Provide the (X, Y) coordinate of the cell's center where the given text is located.  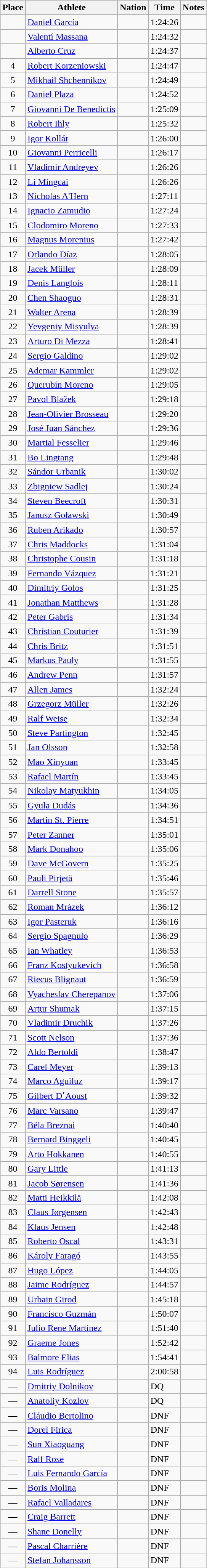
1:31:57 (164, 675)
1:35:01 (164, 834)
Christophe Cousin (71, 559)
1:24:49 (164, 80)
1:37:06 (164, 994)
Sándor Urbanik (71, 472)
1:41:13 (164, 1169)
Gary Little (71, 1169)
Roberto Oscal (71, 1241)
1:36:29 (164, 936)
1:35:25 (164, 863)
37 (13, 544)
1:29:05 (164, 385)
88 (13, 1285)
Ian Whatley (71, 951)
Julio Rene Martínez (71, 1328)
1:32:34 (164, 718)
59 (13, 863)
1:31:18 (164, 559)
Ignacio Zamudio (71, 211)
1:25:09 (164, 109)
51 (13, 747)
20 (13, 298)
Place (13, 8)
Arturo Di Mezza (71, 341)
Marco Aguiluz (71, 1081)
40 (13, 588)
43 (13, 631)
1:37:26 (164, 1023)
1:37:15 (164, 1008)
Janusz Goławski (71, 515)
Chris Maddocks (71, 544)
79 (13, 1154)
Nicholas A'Hern (71, 196)
Stefan Johansson (71, 1560)
Vladimir Druchik (71, 1023)
1:34:05 (164, 791)
53 (13, 776)
Valentí Massana (71, 37)
1:43:31 (164, 1241)
1:28:05 (164, 254)
46 (13, 675)
1:31:51 (164, 646)
Igor Kollár (71, 138)
55 (13, 805)
Robert Ihly (71, 123)
Peter Gabris (71, 617)
66 (13, 965)
Vladimir Andreyev (71, 167)
1:35:57 (164, 893)
Athlete (71, 8)
1:27:42 (164, 240)
75 (13, 1096)
Klaus Jensen (71, 1227)
Dimitriy Golos (71, 588)
1:36:58 (164, 965)
1:45:18 (164, 1299)
Pauli Pirjetä (71, 878)
1:29:20 (164, 414)
17 (13, 254)
Orlando Díaz (71, 254)
1:34:51 (164, 820)
Mark Donahoo (71, 849)
42 (13, 617)
Notes (194, 8)
1:44:57 (164, 1285)
12 (13, 182)
1:27:11 (164, 196)
1:31:34 (164, 617)
Time (164, 8)
90 (13, 1314)
Grzegorz Müller (71, 704)
73 (13, 1066)
Jean-Olivier Brosseau (71, 414)
64 (13, 936)
1:31:25 (164, 588)
1:26:00 (164, 138)
1:52:42 (164, 1343)
77 (13, 1125)
27 (13, 399)
1:28:11 (164, 283)
1:36:12 (164, 907)
44 (13, 646)
71 (13, 1037)
1:31:21 (164, 573)
89 (13, 1299)
60 (13, 878)
23 (13, 341)
7 (13, 109)
Clodomiro Moreno (71, 225)
22 (13, 327)
1:26:17 (164, 152)
Chen Shaoguo (71, 298)
1:51:40 (164, 1328)
Gilbert DʼAoust (71, 1096)
1:30:57 (164, 530)
1:35:46 (164, 878)
Rafael Valladares (71, 1502)
Craig Barrett (71, 1517)
1:42:08 (164, 1198)
Zbigniew Sadlej (71, 486)
Martial Fesselier (71, 443)
Dmitriy Dolnikov (71, 1386)
Béla Breznai (71, 1125)
Andrew Penn (71, 675)
1:31:39 (164, 631)
1:40:40 (164, 1125)
1:31:55 (164, 661)
34 (13, 501)
67 (13, 980)
47 (13, 689)
38 (13, 559)
1:54:41 (164, 1357)
13 (13, 196)
1:28:41 (164, 341)
80 (13, 1169)
Urbain Girod (71, 1299)
Sun Xiaoguang (71, 1444)
Giovanni De Benedictis (71, 109)
Igor Pasteruk (71, 922)
Boris Molina (71, 1488)
16 (13, 240)
5 (13, 80)
Ralf Rose (71, 1459)
1:29:18 (164, 399)
74 (13, 1081)
18 (13, 269)
Walter Arena (71, 312)
1:32:58 (164, 747)
Artur Shumak (71, 1008)
Alberto Cruz (71, 51)
Luis Rodríguez (71, 1372)
1:35:06 (164, 849)
6 (13, 95)
28 (13, 414)
14 (13, 211)
Giovanni Perricelli (71, 152)
Daniel García (71, 22)
Querubín Moreno (71, 385)
1:29:48 (164, 457)
1:31:04 (164, 544)
Chris Britz (71, 646)
84 (13, 1227)
63 (13, 922)
Rafael Martín (71, 776)
1:39:13 (164, 1066)
31 (13, 457)
48 (13, 704)
1:42:48 (164, 1227)
19 (13, 283)
35 (13, 515)
9 (13, 138)
1:34:36 (164, 805)
2:00:58 (164, 1372)
Markus Pauly (71, 661)
1:32:24 (164, 689)
Ademar Kammler (71, 370)
Balmore Elias (71, 1357)
92 (13, 1343)
1:25:32 (164, 123)
45 (13, 661)
Jonathan Matthews (71, 602)
Aldo Bertoldi (71, 1052)
Mikhail Shchennikov (71, 80)
José Juan Sánchez (71, 428)
65 (13, 951)
Magnus Morenius (71, 240)
83 (13, 1212)
1:42:43 (164, 1212)
68 (13, 994)
1:43:55 (164, 1256)
54 (13, 791)
1:30:02 (164, 472)
33 (13, 486)
62 (13, 907)
Pavol Blažek (71, 399)
Jan Olsson (71, 747)
Dave McGovern (71, 863)
Fernando Vázquez (71, 573)
39 (13, 573)
41 (13, 602)
1:38:47 (164, 1052)
1:24:26 (164, 22)
Robert Korzeniowski (71, 66)
25 (13, 370)
Carel Meyer (71, 1066)
30 (13, 443)
Francisco Guzmán (71, 1314)
1:39:32 (164, 1096)
36 (13, 530)
Allen James (71, 689)
1:30:24 (164, 486)
69 (13, 1008)
Roman Mrázek (71, 907)
94 (13, 1372)
52 (13, 762)
Riecus Blignaut (71, 980)
Martin St. Pierre (71, 820)
Vyacheslav Cherepanov (71, 994)
72 (13, 1052)
Matti Heikkilä (71, 1198)
Shane Donelly (71, 1531)
Daniel Plaza (71, 95)
Ralf Weise (71, 718)
1:36:53 (164, 951)
Steve Partington (71, 733)
57 (13, 834)
Christian Couturier (71, 631)
1:40:55 (164, 1154)
Franz Kostyukevich (71, 965)
Mao Xinyuan (71, 762)
1:50:07 (164, 1314)
29 (13, 428)
1:36:16 (164, 922)
1:32:45 (164, 733)
1:30:49 (164, 515)
21 (13, 312)
1:28:09 (164, 269)
61 (13, 893)
Gyula Dudás (71, 805)
Denis Langlois (71, 283)
10 (13, 152)
Graeme Jones (71, 1343)
1:44:05 (164, 1270)
1:29:46 (164, 443)
Arto Hokkanen (71, 1154)
1:24:32 (164, 37)
1:32:26 (164, 704)
Nikolay Matyukhin (71, 791)
Hugo López (71, 1270)
50 (13, 733)
32 (13, 472)
1:27:24 (164, 211)
Cláudio Bertolino (71, 1415)
Li Mingcai (71, 182)
1:24:52 (164, 95)
1:29:36 (164, 428)
81 (13, 1183)
Károly Faragó (71, 1256)
Jacek Müller (71, 269)
1:31:28 (164, 602)
70 (13, 1023)
93 (13, 1357)
26 (13, 385)
1:36:59 (164, 980)
1:24:47 (164, 66)
82 (13, 1198)
Sergio Spagnulo (71, 936)
Steven Beecroft (71, 501)
Darrell Stone (71, 893)
1:41:36 (164, 1183)
Nation (133, 8)
Sergio Galdino (71, 356)
Anatoliy Kozlov (71, 1401)
1:28:31 (164, 298)
Pascal Charrière (71, 1546)
Bo Lingtang (71, 457)
Ruben Arikado (71, 530)
91 (13, 1328)
1:30:31 (164, 501)
8 (13, 123)
58 (13, 849)
56 (13, 820)
Jacob Sørensen (71, 1183)
Marc Varsano (71, 1111)
4 (13, 66)
1:40:45 (164, 1140)
Jaime Rodríguez (71, 1285)
11 (13, 167)
Claus Jørgensen (71, 1212)
1:27:33 (164, 225)
78 (13, 1140)
1:24:37 (164, 51)
Scott Nelson (71, 1037)
Luis Fernando García (71, 1473)
15 (13, 225)
86 (13, 1256)
85 (13, 1241)
1:37:36 (164, 1037)
76 (13, 1111)
1:39:17 (164, 1081)
Dorel Firica (71, 1430)
87 (13, 1270)
Yevgeniy Misyulya (71, 327)
Bernard Binggeli (71, 1140)
Peter Zanner (71, 834)
1:39:47 (164, 1111)
49 (13, 718)
24 (13, 356)
